From the cell containing the given text, extract its center point as (X, Y) coordinate. 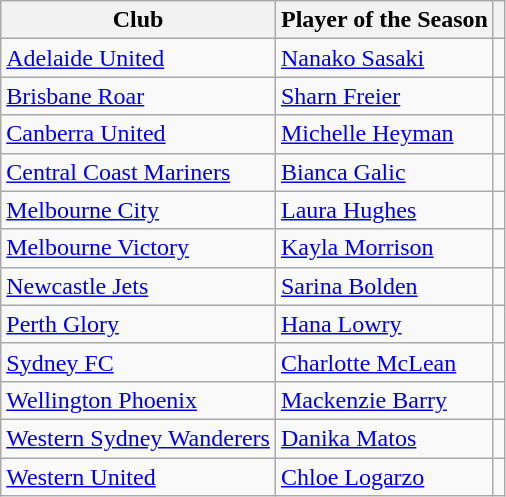
Perth Glory (138, 324)
Western Sydney Wanderers (138, 438)
Newcastle Jets (138, 286)
Laura Hughes (384, 210)
Nanako Sasaki (384, 58)
Kayla Morrison (384, 248)
Canberra United (138, 134)
Sydney FC (138, 362)
Melbourne Victory (138, 248)
Hana Lowry (384, 324)
Player of the Season (384, 20)
Adelaide United (138, 58)
Danika Matos (384, 438)
Western United (138, 477)
Charlotte McLean (384, 362)
Mackenzie Barry (384, 400)
Michelle Heyman (384, 134)
Bianca Galic (384, 172)
Melbourne City (138, 210)
Chloe Logarzo (384, 477)
Sarina Bolden (384, 286)
Brisbane Roar (138, 96)
Club (138, 20)
Wellington Phoenix (138, 400)
Sharn Freier (384, 96)
Central Coast Mariners (138, 172)
